Output the (X, Y) coordinate of the center of the cell containing the given text.  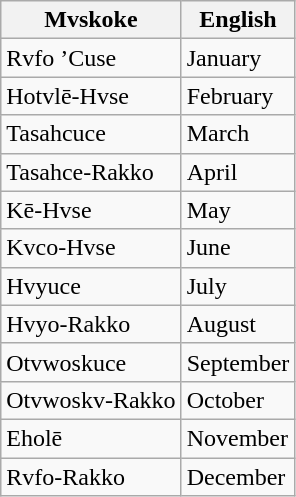
Hvyo-Rakko (91, 324)
Otvwoskuce (91, 362)
Tasahce-Rakko (91, 172)
Mvskoke (91, 20)
October (238, 400)
November (238, 438)
Rvfo-Rakko (91, 477)
June (238, 248)
February (238, 96)
Rvfo ’Cuse (91, 58)
Otvwoskv-Rakko (91, 400)
April (238, 172)
Eholē (91, 438)
July (238, 286)
Hvyuce (91, 286)
Kē-Hvse (91, 210)
Hotvlē-Hvse (91, 96)
January (238, 58)
December (238, 477)
August (238, 324)
English (238, 20)
September (238, 362)
May (238, 210)
Tasahcuce (91, 134)
March (238, 134)
Kvco-Hvse (91, 248)
